Return [X, Y] of the center of cell containing provided text 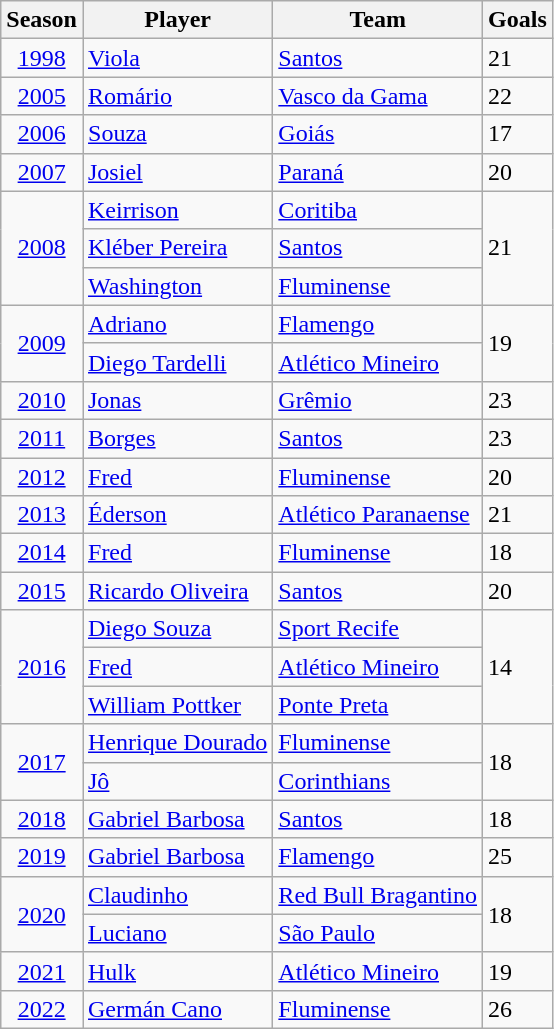
Goiás [378, 134]
Paraná [378, 172]
Souza [177, 134]
Henrique Dourado [177, 743]
Vasco da Gama [378, 96]
2013 [42, 515]
2020 [42, 914]
2017 [42, 762]
Atlético Paranaense [378, 515]
Germán Cano [177, 1009]
Sport Recife [378, 629]
Goals [518, 20]
Romário [177, 96]
Adriano [177, 324]
Team [378, 20]
Luciano [177, 933]
Corinthians [378, 781]
Red Bull Bragantino [378, 895]
Kléber Pereira [177, 248]
2021 [42, 971]
2008 [42, 248]
Grêmio [378, 400]
2018 [42, 819]
Josiel [177, 172]
2006 [42, 134]
Ricardo Oliveira [177, 591]
Hulk [177, 971]
Ponte Preta [378, 705]
2022 [42, 1009]
São Paulo [378, 933]
Borges [177, 438]
1998 [42, 58]
14 [518, 667]
2005 [42, 96]
2012 [42, 477]
2010 [42, 400]
Viola [177, 58]
17 [518, 134]
Diego Tardelli [177, 362]
Season [42, 20]
25 [518, 857]
26 [518, 1009]
Claudinho [177, 895]
2016 [42, 667]
Éderson [177, 515]
Jô [177, 781]
Player [177, 20]
2019 [42, 857]
2011 [42, 438]
2014 [42, 553]
Coritiba [378, 210]
Diego Souza [177, 629]
22 [518, 96]
2009 [42, 343]
William Pottker [177, 705]
Jonas [177, 400]
2015 [42, 591]
2007 [42, 172]
Washington [177, 286]
Keirrison [177, 210]
